Provide the (X, Y) coordinate of the cell's center where the given text is located.  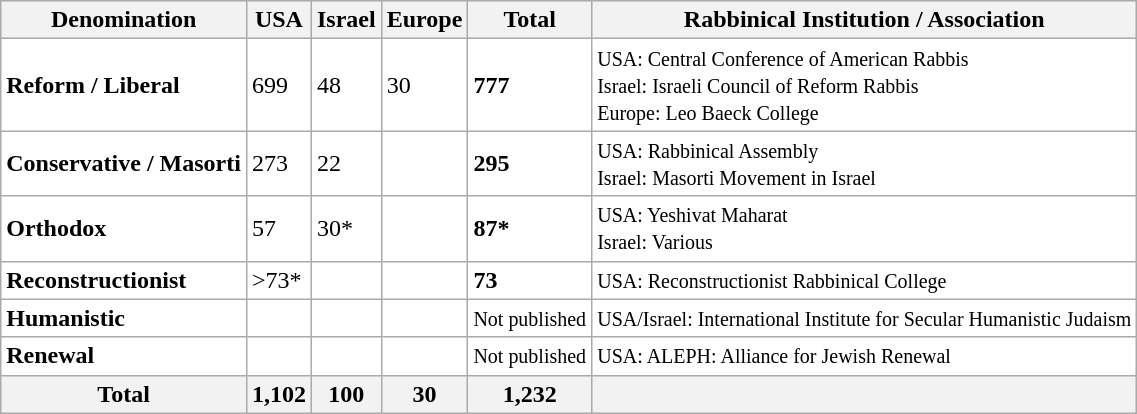
777 (530, 85)
699 (278, 85)
Renewal (124, 356)
USA: Rabbinical AssemblyIsrael: Masorti Movement in Israel (864, 164)
Conservative / Masorti (124, 164)
30* (346, 228)
USA (278, 20)
22 (346, 164)
Rabbinical Institution / Association (864, 20)
Reconstructionist (124, 280)
USA/Israel: International Institute for Secular Humanistic Judaism (864, 318)
Orthodox (124, 228)
USA: Central Conference of American RabbisIsrael: Israeli Council of Reform RabbisEurope: Leo Baeck College (864, 85)
295 (530, 164)
57 (278, 228)
1,232 (530, 394)
273 (278, 164)
Denomination (124, 20)
Humanistic (124, 318)
73 (530, 280)
>73* (278, 280)
USA: ALEPH: Alliance for Jewish Renewal (864, 356)
Europe (424, 20)
1,102 (278, 394)
87* (530, 228)
100 (346, 394)
Reform / Liberal (124, 85)
Israel (346, 20)
USA: Reconstructionist Rabbinical College (864, 280)
48 (346, 85)
USA: Yeshivat MaharatIsrael: Various (864, 228)
